Provide the [x, y] coordinate of the cell's center where the given text is located.  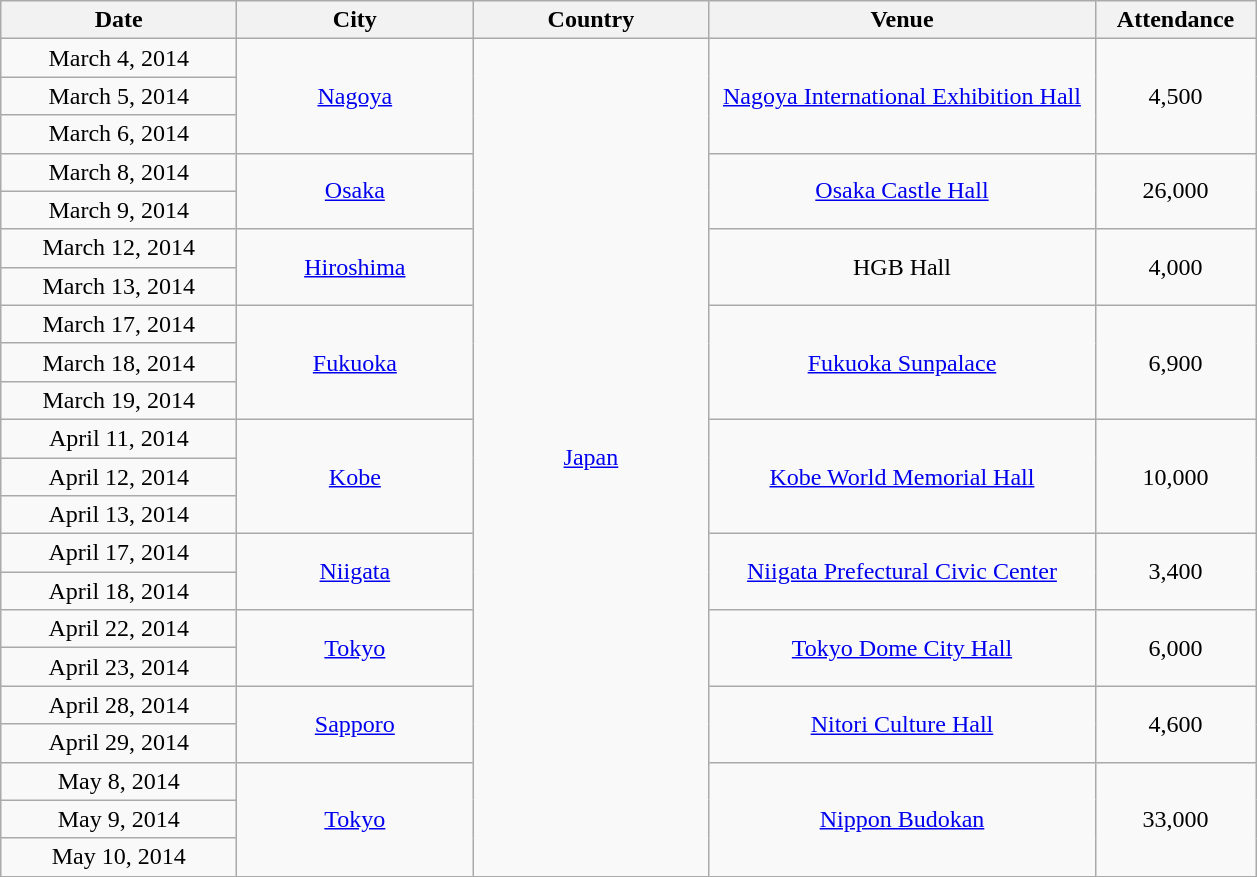
April 29, 2014 [119, 743]
6,900 [1176, 362]
March 8, 2014 [119, 172]
HGB Hall [902, 267]
Kobe [355, 476]
6,000 [1176, 648]
May 8, 2014 [119, 781]
March 18, 2014 [119, 362]
Nagoya [355, 96]
March 4, 2014 [119, 58]
Niigata [355, 572]
Fukuoka [355, 362]
March 12, 2014 [119, 248]
26,000 [1176, 191]
Osaka Castle Hall [902, 191]
April 23, 2014 [119, 667]
May 10, 2014 [119, 857]
April 22, 2014 [119, 629]
Date [119, 20]
33,000 [1176, 819]
Japan [591, 458]
Country [591, 20]
Venue [902, 20]
Kobe World Memorial Hall [902, 476]
April 13, 2014 [119, 515]
March 6, 2014 [119, 134]
March 13, 2014 [119, 286]
Nagoya International Exhibition Hall [902, 96]
Attendance [1176, 20]
Sapporo [355, 724]
April 11, 2014 [119, 438]
May 9, 2014 [119, 819]
April 28, 2014 [119, 705]
4,600 [1176, 724]
Nippon Budokan [902, 819]
4,500 [1176, 96]
Osaka [355, 191]
March 17, 2014 [119, 324]
City [355, 20]
April 12, 2014 [119, 477]
Tokyo Dome City Hall [902, 648]
March 9, 2014 [119, 210]
March 5, 2014 [119, 96]
3,400 [1176, 572]
4,000 [1176, 267]
Nitori Culture Hall [902, 724]
Fukuoka Sunpalace [902, 362]
10,000 [1176, 476]
March 19, 2014 [119, 400]
Niigata Prefectural Civic Center [902, 572]
April 18, 2014 [119, 591]
April 17, 2014 [119, 553]
Hiroshima [355, 267]
